Pinpoint the cell where the given text exists, returning its [x, y] midpoint coordinate. 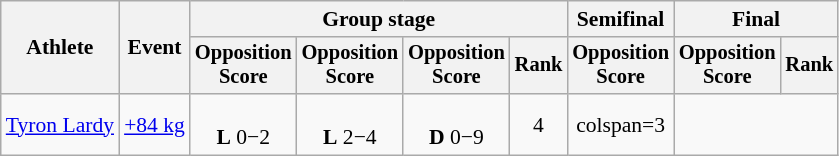
4 [539, 124]
Final [756, 19]
Semifinal [620, 19]
Event [154, 48]
Tyron Lardy [60, 124]
Athlete [60, 48]
D 0−9 [456, 124]
L 0−2 [244, 124]
colspan=3 [620, 124]
Group stage [378, 19]
+84 kg [154, 124]
L 2−4 [350, 124]
